Determine the (X, Y) coordinate at the center of the cell enclosing the given text.  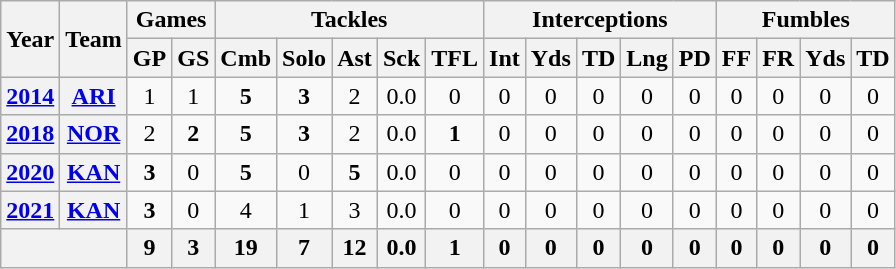
Year (30, 39)
Int (505, 58)
Solo (304, 58)
Lng (647, 58)
GS (194, 58)
Sck (401, 58)
Games (170, 20)
Ast (355, 58)
ARI (94, 96)
12 (355, 248)
Cmb (246, 58)
NOR (94, 134)
Fumbles (806, 20)
FF (736, 58)
19 (246, 248)
2021 (30, 210)
Tackles (350, 20)
4 (246, 210)
2014 (30, 96)
2020 (30, 172)
Interceptions (600, 20)
FR (778, 58)
7 (304, 248)
TFL (455, 58)
2018 (30, 134)
9 (149, 248)
Team (94, 39)
GP (149, 58)
PD (694, 58)
